From the cell containing the given text, extract its center point as [X, Y] coordinate. 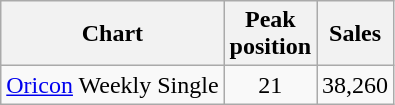
Chart [112, 34]
21 [270, 85]
Peakposition [270, 34]
Sales [356, 34]
Oricon Weekly Single [112, 85]
38,260 [356, 85]
